Identify which cell holds the provided text, then report its [X, Y] central coordinate. 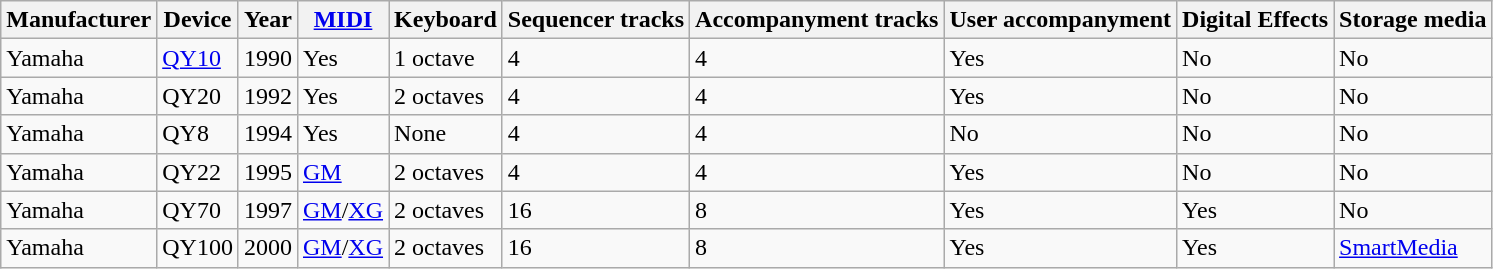
None [446, 134]
Manufacturer [79, 20]
MIDI [342, 20]
Keyboard [446, 20]
QY20 [198, 96]
User accompanyment [1060, 20]
Device [198, 20]
1992 [268, 96]
GM [342, 172]
Year [268, 20]
QY100 [198, 248]
QY8 [198, 134]
1995 [268, 172]
QY22 [198, 172]
Storage media [1413, 20]
1 octave [446, 58]
2000 [268, 248]
1997 [268, 210]
SmartMedia [1413, 248]
1994 [268, 134]
1990 [268, 58]
QY70 [198, 210]
QY10 [198, 58]
Digital Effects [1256, 20]
Accompanyment tracks [817, 20]
Sequencer tracks [596, 20]
